Determine the (X, Y) coordinate at the center of the cell enclosing the given text.  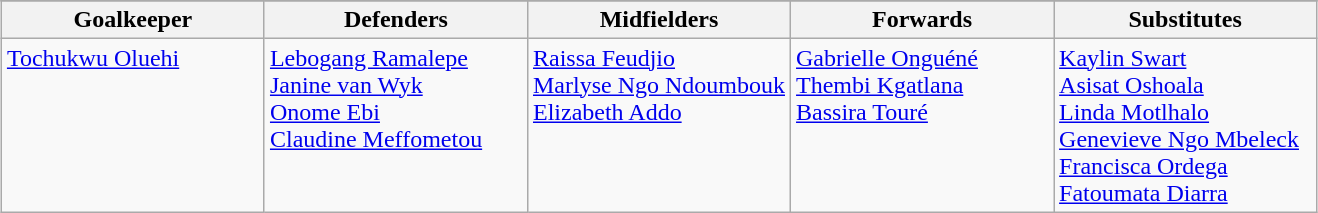
Raissa Feudjio Marlyse Ngo Ndoumbouk Elizabeth Addo (658, 126)
Defenders (396, 20)
Midfielders (658, 20)
Forwards (922, 20)
Substitutes (1186, 20)
Gabrielle Onguéné Thembi Kgatlana Bassira Touré (922, 126)
Goalkeeper (132, 20)
Kaylin Swart Asisat Oshoala Linda Motlhalo Genevieve Ngo Mbeleck Francisca Ordega Fatoumata Diarra (1186, 126)
Tochukwu Oluehi (132, 126)
Lebogang Ramalepe Janine van Wyk Onome Ebi Claudine Meffometou (396, 126)
